Extract the (X, Y) coordinate from the center of the cell holding the provided text.  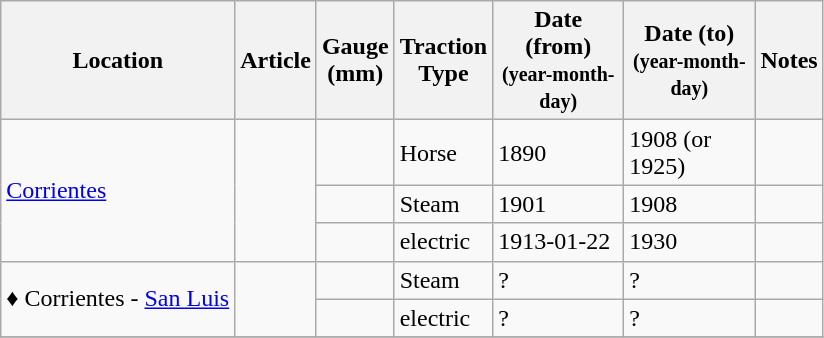
Article (276, 60)
1913-01-22 (558, 242)
Date (from)(year-month-day) (558, 60)
1908 (or 1925) (690, 152)
1908 (690, 204)
1930 (690, 242)
♦ Corrientes - San Luis (118, 299)
1890 (558, 152)
Corrientes (118, 190)
Notes (789, 60)
Gauge (mm) (355, 60)
1901 (558, 204)
Location (118, 60)
TractionType (444, 60)
Horse (444, 152)
Date (to)(year-month-day) (690, 60)
